Extract the (X, Y) coordinate from the center of the cell holding the provided text.  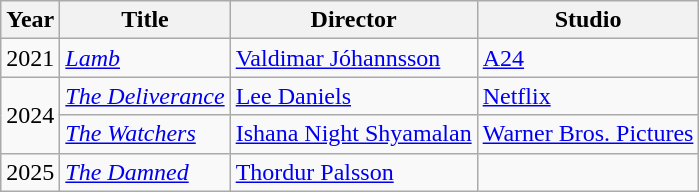
Director (354, 20)
Lamb (145, 58)
2025 (30, 172)
Netflix (588, 96)
Studio (588, 20)
Valdimar Jóhannsson (354, 58)
2021 (30, 58)
A24 (588, 58)
Lee Daniels (354, 96)
Warner Bros. Pictures (588, 134)
Year (30, 20)
Ishana Night Shyamalan (354, 134)
The Deliverance (145, 96)
The Damned (145, 172)
The Watchers (145, 134)
2024 (30, 115)
Thordur Palsson (354, 172)
Title (145, 20)
